Return [X, Y] of the center of cell containing provided text 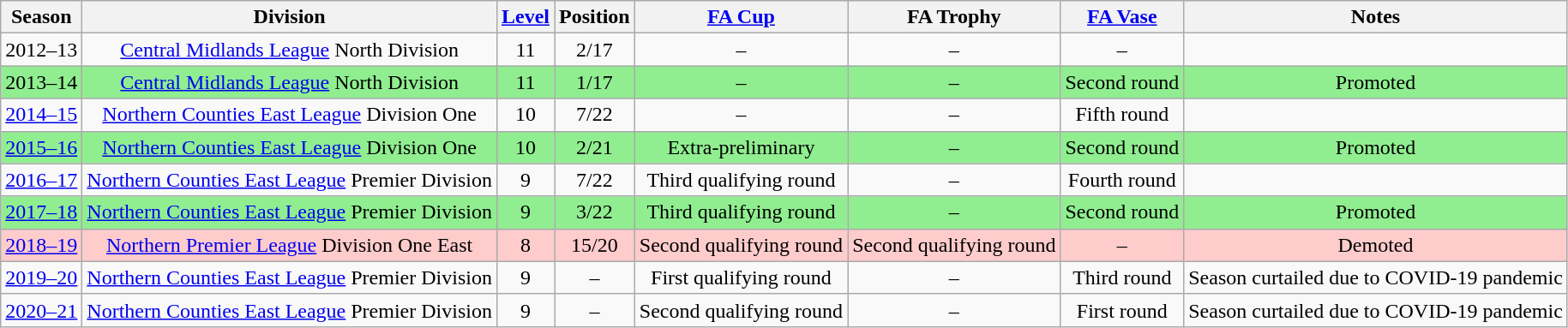
2/21 [594, 147]
Third round [1122, 277]
2019–20 [41, 277]
Level [525, 17]
2012–13 [41, 50]
First round [1122, 310]
Fourth round [1122, 180]
Season [41, 17]
2017–18 [41, 212]
FA Vase [1122, 17]
Extra-preliminary [741, 147]
Notes [1376, 17]
2/17 [594, 50]
2016–17 [41, 180]
2018–19 [41, 245]
3/22 [594, 212]
FA Trophy [954, 17]
FA Cup [741, 17]
1/17 [594, 82]
2013–14 [41, 82]
First qualifying round [741, 277]
2014–15 [41, 115]
2015–16 [41, 147]
15/20 [594, 245]
Demoted [1376, 245]
8 [525, 245]
Northern Premier League Division One East [290, 245]
Position [594, 17]
2020–21 [41, 310]
Fifth round [1122, 115]
Division [290, 17]
